Search for the cell housing the specified text and yield its [X, Y] center coordinate. 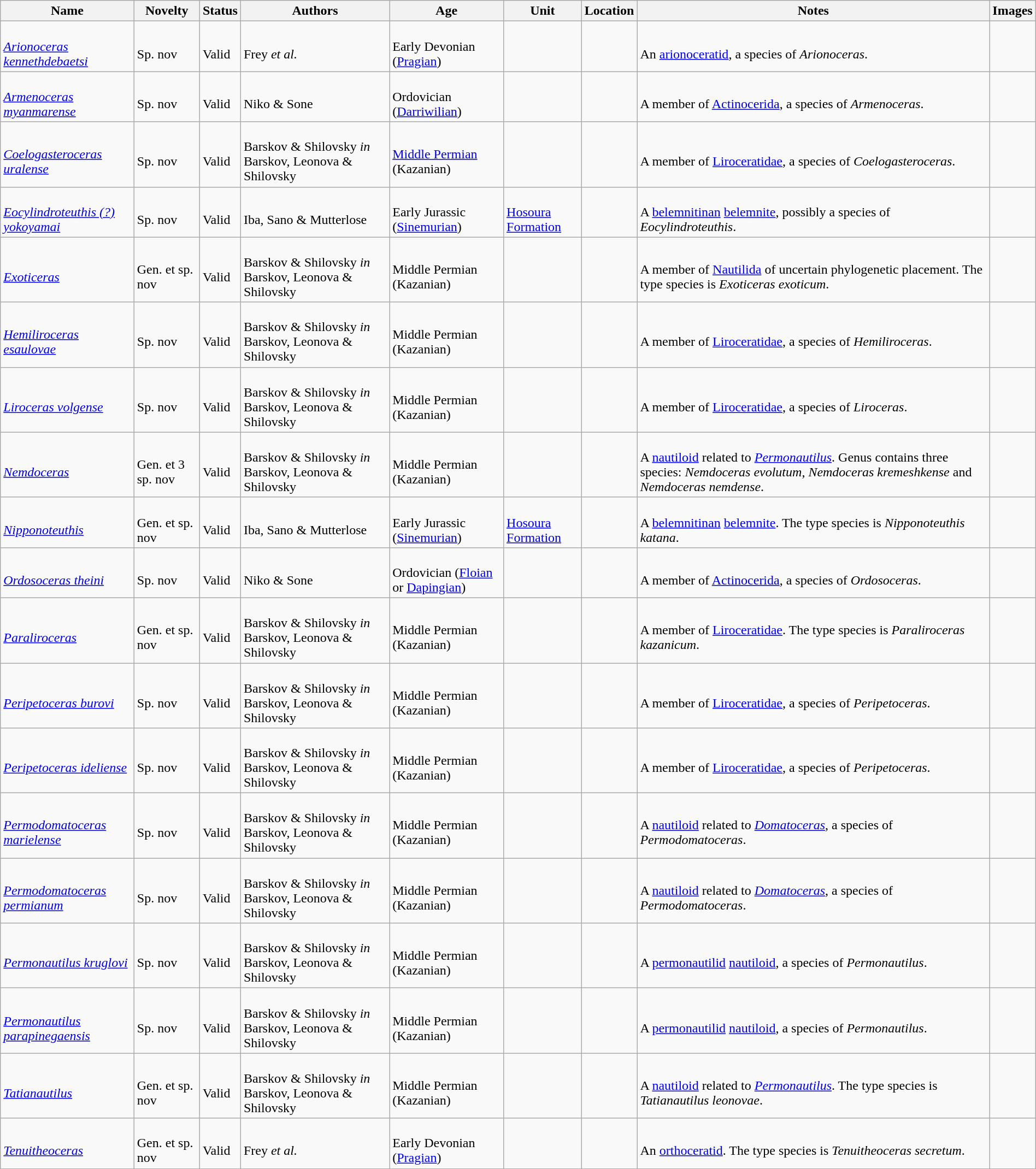
A belemnitinan belemnite. The type species is Nipponoteuthis katana. [813, 522]
Images [1013, 11]
Novelty [167, 11]
Eocylindroteuthis (?) yokoyamai [67, 212]
Notes [813, 11]
Peripetoceras ideliense [67, 760]
Permonautilus kruglovi [67, 956]
An arionoceratid, a species of Arionoceras. [813, 46]
Gen. et 3 sp. nov [167, 464]
A belemnitinan belemnite, possibly a species of Eocylindroteuthis. [813, 212]
Peripetoceras burovi [67, 696]
Nipponoteuthis [67, 522]
Name [67, 11]
Permodomatoceras marielense [67, 826]
A member of Liroceratidae. The type species is Paraliroceras kazanicum. [813, 630]
Ordovician (Darriwilian) [447, 97]
A nautiloid related to Permonautilus. The type species is Tatianautilus leonovae. [813, 1086]
Permodomatoceras permianum [67, 890]
A member of Liroceratidae, a species of Coelogasteroceras. [813, 154]
Paraliroceras [67, 630]
Location [609, 11]
Arionoceras kennethdebaetsi [67, 46]
Ordovician (Floian or Dapingian) [447, 572]
Nemdoceras [67, 464]
Armenoceras myanmarense [67, 97]
Status [220, 11]
Liroceras volgense [67, 400]
Hemiliroceras esaulovae [67, 334]
Coelogasteroceras uralense [67, 154]
Tatianautilus [67, 1086]
Ordosoceras theini [67, 572]
Authors [315, 11]
A member of Liroceratidae, a species of Liroceras. [813, 400]
A member of Liroceratidae, a species of Hemiliroceras. [813, 334]
An orthoceratid. The type species is Tenuitheoceras secretum. [813, 1143]
Permonautilus parapinegaensis [67, 1020]
A member of Actinocerida, a species of Armenoceras. [813, 97]
Age [447, 11]
A member of Actinocerida, a species of Ordosoceras. [813, 572]
Unit [543, 11]
A nautiloid related to Permonautilus. Genus contains three species: Nemdoceras evolutum, Nemdoceras kremeshkense and Nemdoceras nemdense. [813, 464]
Tenuitheoceras [67, 1143]
Exoticeras [67, 270]
A member of Nautilida of uncertain phylogenetic placement. The type species is Exoticeras exoticum. [813, 270]
